Identify which cell holds the provided text, then report its (x, y) central coordinate. 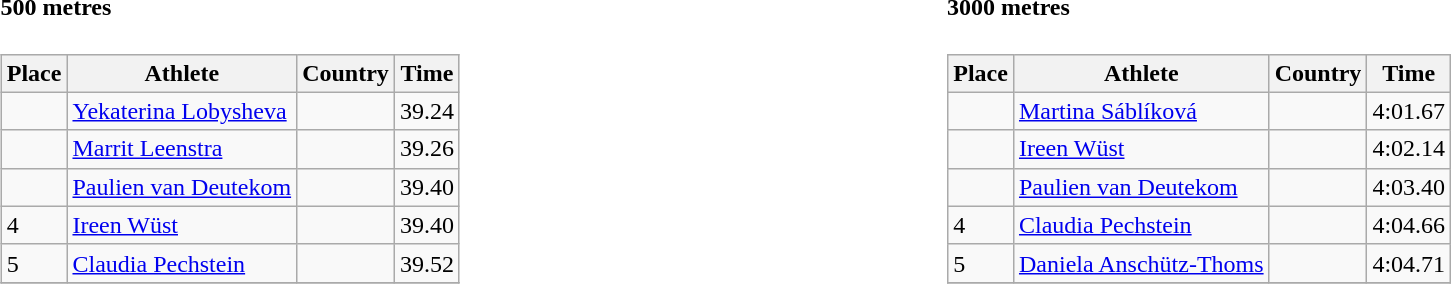
Martina Sáblíková (1141, 111)
4:03.40 (1409, 187)
4:04.71 (1409, 263)
Daniela Anschütz-Thoms (1141, 263)
4:04.66 (1409, 225)
Yekaterina Lobysheva (182, 111)
4:02.14 (1409, 149)
39.26 (426, 149)
39.24 (426, 111)
39.52 (426, 263)
Marrit Leenstra (182, 149)
4:01.67 (1409, 111)
